Extract the [x, y] coordinate from the center of the cell holding the provided text.  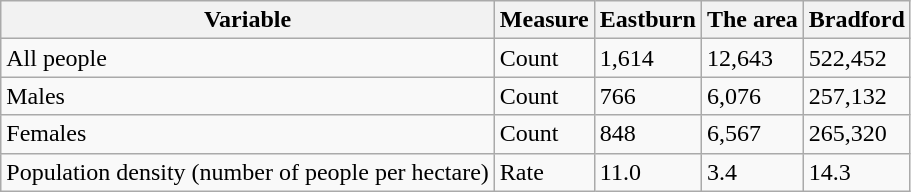
3.4 [752, 172]
12,643 [752, 58]
257,132 [856, 96]
Eastburn [648, 20]
6,076 [752, 96]
Population density (number of people per hectare) [248, 172]
1,614 [648, 58]
14.3 [856, 172]
522,452 [856, 58]
Rate [544, 172]
265,320 [856, 134]
All people [248, 58]
Measure [544, 20]
848 [648, 134]
Bradford [856, 20]
Variable [248, 20]
Females [248, 134]
6,567 [752, 134]
766 [648, 96]
The area [752, 20]
Males [248, 96]
11.0 [648, 172]
